Scan for the cell matching the given text and deliver its [x, y] coordinate at center. 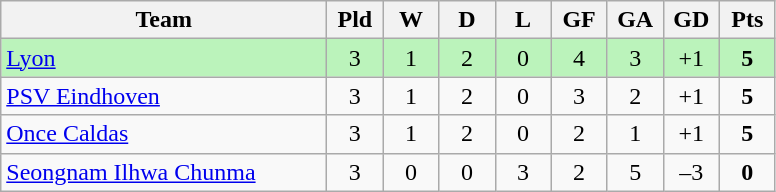
L [523, 20]
–3 [691, 172]
Once Caldas [164, 134]
Lyon [164, 58]
Seongnam Ilhwa Chunma [164, 172]
GD [691, 20]
Pts [747, 20]
Pld [355, 20]
GA [635, 20]
GF [579, 20]
W [411, 20]
PSV Eindhoven [164, 96]
D [467, 20]
Team [164, 20]
4 [579, 58]
